From the cell containing the given text, extract its center point as [x, y] coordinate. 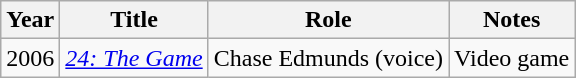
Notes [512, 20]
Role [328, 20]
Title [134, 20]
2006 [30, 58]
Chase Edmunds (voice) [328, 58]
24: The Game [134, 58]
Video game [512, 58]
Year [30, 20]
